Extract the (X, Y) coordinate from the center of the cell holding the provided text.  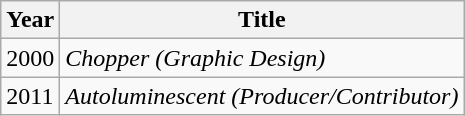
2000 (30, 58)
Autoluminescent (Producer/Contributor) (262, 96)
Chopper (Graphic Design) (262, 58)
2011 (30, 96)
Title (262, 20)
Year (30, 20)
